From the cell containing the given text, extract its center point as [x, y] coordinate. 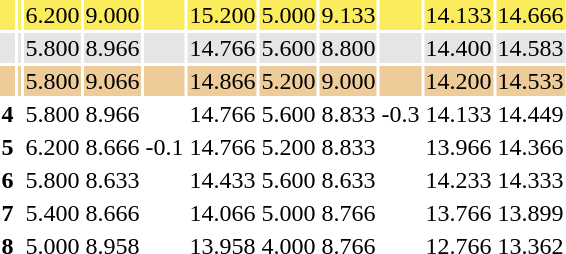
13.766 [458, 213]
14.233 [458, 180]
9.133 [348, 15]
8.766 [348, 213]
-0.1 [164, 147]
14.533 [530, 81]
5.400 [52, 213]
14.666 [530, 15]
7 [8, 213]
-0.3 [400, 114]
14.366 [530, 147]
14.066 [222, 213]
15.200 [222, 15]
8.800 [348, 48]
14.866 [222, 81]
4 [8, 114]
14.400 [458, 48]
13.899 [530, 213]
6 [8, 180]
9.066 [112, 81]
5 [8, 147]
13.966 [458, 147]
14.433 [222, 180]
14.200 [458, 81]
14.583 [530, 48]
14.449 [530, 114]
14.333 [530, 180]
